Detect which cell encompasses the target text, then output its (X, Y) center coordinate. 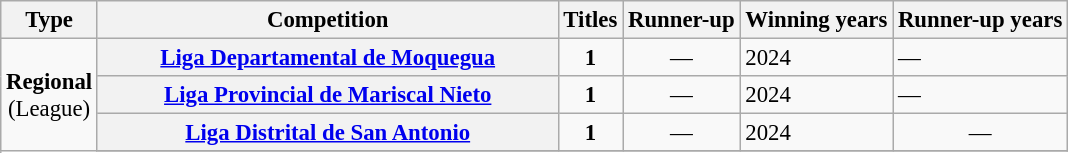
Liga Departamental de Moquegua (328, 58)
Type (50, 20)
Titles (590, 20)
Winning years (816, 20)
Runner-up years (980, 20)
Liga Distrital de San Antonio (328, 133)
Runner-up (682, 20)
Regional(League) (50, 96)
Liga Provincial de Mariscal Nieto (328, 95)
Competition (328, 20)
